Identify which cell holds the provided text, then report its (X, Y) central coordinate. 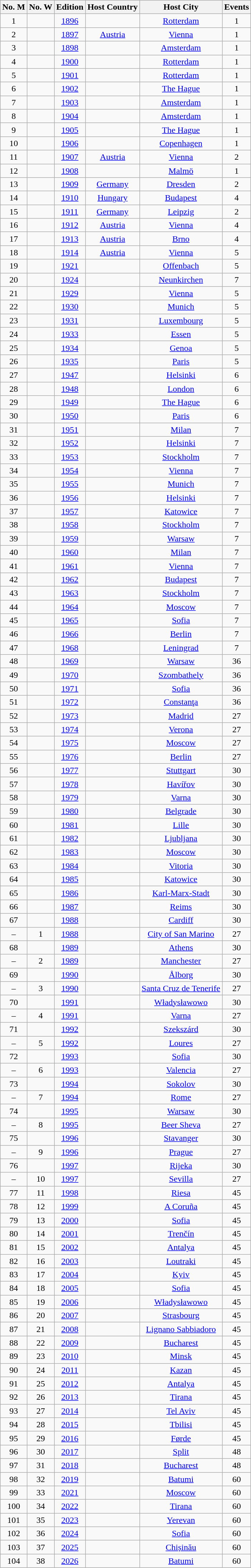
2015 (70, 1424)
102 (14, 1534)
1979 (70, 797)
95 (14, 1438)
65 (14, 893)
Lille (181, 825)
94 (14, 1424)
Stavanger (181, 1138)
Havířov (181, 784)
1971 (70, 689)
1949 (70, 402)
75 (14, 1138)
Cardiff (181, 920)
40 (14, 552)
91 (14, 1384)
Rome (181, 1097)
101 (14, 1520)
1987 (70, 907)
1898 (70, 48)
46 (14, 634)
Szombathely (181, 675)
74 (14, 1111)
81 (14, 1247)
71 (14, 1029)
2014 (70, 1411)
1948 (70, 389)
93 (14, 1411)
68 (14, 947)
1986 (70, 893)
Yerevan (181, 1520)
Offenbach (181, 266)
1984 (70, 866)
Loures (181, 1043)
Chișinău (181, 1547)
Valencia (181, 1070)
63 (14, 866)
1951 (70, 430)
2006 (70, 1302)
Sevilla (181, 1179)
1912 (70, 225)
51 (14, 702)
Athens (181, 947)
49 (14, 675)
1906 (70, 143)
No. M (14, 7)
41 (14, 566)
Vitoria (181, 866)
43 (14, 593)
1973 (70, 716)
69 (14, 975)
1930 (70, 307)
Events (236, 7)
Split (181, 1452)
Genoa (181, 348)
88 (14, 1343)
47 (14, 648)
1963 (70, 593)
70 (14, 1002)
Kazan (181, 1370)
1957 (70, 511)
2012 (70, 1384)
39 (14, 539)
2026 (70, 1561)
92 (14, 1397)
Belgrade (181, 811)
100 (14, 1506)
2008 (70, 1329)
Edition (70, 7)
1956 (70, 498)
1914 (70, 252)
1903 (70, 102)
58 (14, 797)
Trenčín (181, 1234)
89 (14, 1356)
87 (14, 1329)
2002 (70, 1247)
1913 (70, 239)
Førde (181, 1438)
1962 (70, 579)
1952 (70, 443)
67 (14, 920)
1955 (70, 484)
50 (14, 689)
1974 (70, 729)
1953 (70, 457)
Neunkirchen (181, 280)
61 (14, 839)
Madrid (181, 716)
1896 (70, 21)
1950 (70, 416)
1998 (70, 1193)
2001 (70, 1234)
Minsk (181, 1356)
1911 (70, 212)
76 (14, 1166)
1933 (70, 334)
A Coruña (181, 1206)
1982 (70, 839)
80 (14, 1234)
1935 (70, 361)
1907 (70, 157)
1999 (70, 1206)
1958 (70, 525)
1976 (70, 757)
72 (14, 1057)
Leipzig (181, 212)
57 (14, 784)
1947 (70, 375)
55 (14, 757)
1969 (70, 661)
1961 (70, 566)
1978 (70, 784)
77 (14, 1193)
1954 (70, 471)
1931 (70, 320)
Szekszárd (181, 1029)
1975 (70, 743)
2021 (70, 1493)
86 (14, 1316)
No. W (41, 7)
Tel Aviv (181, 1411)
99 (14, 1493)
Copenhagen (181, 143)
1902 (70, 89)
79 (14, 1220)
78 (14, 1206)
1897 (70, 34)
1904 (70, 116)
City of San Marino (181, 934)
1965 (70, 621)
Lignano Sabbiadoro (181, 1329)
1959 (70, 539)
1921 (70, 266)
Tbilisi (181, 1424)
1964 (70, 607)
1985 (70, 879)
1934 (70, 348)
Hungary (113, 198)
2018 (70, 1465)
Verona (181, 729)
42 (14, 579)
Leningrad (181, 648)
2023 (70, 1520)
1905 (70, 130)
85 (14, 1302)
1981 (70, 825)
Sokolov (181, 1084)
73 (14, 1084)
Stuttgart (181, 770)
90 (14, 1370)
2010 (70, 1356)
104 (14, 1561)
Host Country (113, 7)
2003 (70, 1261)
Reims (181, 907)
2016 (70, 1438)
2024 (70, 1534)
53 (14, 729)
1908 (70, 171)
Beer Sheva (181, 1125)
2000 (70, 1220)
Malmö (181, 171)
52 (14, 716)
1960 (70, 552)
1972 (70, 702)
Strasbourg (181, 1316)
62 (14, 852)
2011 (70, 1370)
98 (14, 1479)
Luxembourg (181, 320)
64 (14, 879)
Ålborg (181, 975)
Kyiv (181, 1275)
2017 (70, 1452)
54 (14, 743)
56 (14, 770)
2004 (70, 1275)
2007 (70, 1316)
59 (14, 811)
82 (14, 1261)
Loutraki (181, 1261)
Rijeka (181, 1166)
96 (14, 1452)
1966 (70, 634)
83 (14, 1275)
1968 (70, 648)
Essen (181, 334)
Dresden (181, 184)
Santa Cruz de Tenerife (181, 988)
1910 (70, 198)
1983 (70, 852)
Manchester (181, 961)
2009 (70, 1343)
Brno (181, 239)
Ljubljana (181, 839)
1909 (70, 184)
1924 (70, 280)
Riesa (181, 1193)
Prague (181, 1152)
97 (14, 1465)
2025 (70, 1547)
84 (14, 1288)
Karl-Marx-Stadt (181, 893)
1980 (70, 811)
2013 (70, 1397)
1901 (70, 75)
London (181, 389)
2019 (70, 1479)
66 (14, 907)
44 (14, 607)
2005 (70, 1288)
1929 (70, 293)
1977 (70, 770)
Constanţa (181, 702)
1970 (70, 675)
1900 (70, 62)
103 (14, 1547)
2022 (70, 1506)
Host City (181, 7)
